Output the (x, y) coordinate of the center of the cell containing the given text.  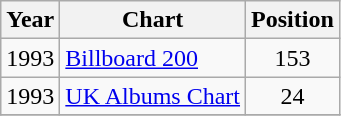
Year (30, 20)
24 (293, 96)
153 (293, 58)
Position (293, 20)
Chart (153, 20)
UK Albums Chart (153, 96)
Billboard 200 (153, 58)
